Locate the cell with the specified text and output its (X, Y) center coordinate. 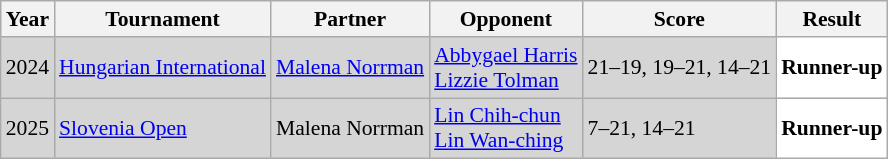
Hungarian International (162, 68)
Abbygael Harris Lizzie Tolman (506, 68)
21–19, 19–21, 14–21 (680, 68)
2024 (28, 68)
Partner (350, 19)
Opponent (506, 19)
2025 (28, 128)
Lin Chih-chun Lin Wan-ching (506, 128)
Result (832, 19)
7–21, 14–21 (680, 128)
Tournament (162, 19)
Slovenia Open (162, 128)
Year (28, 19)
Score (680, 19)
